From the cell containing the given text, extract its center point as [x, y] coordinate. 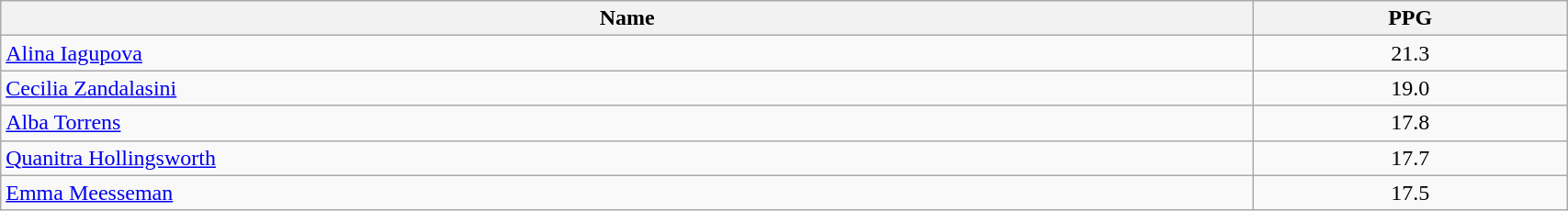
Cecilia Zandalasini [627, 88]
17.5 [1411, 193]
Alba Torrens [627, 123]
21.3 [1411, 53]
Alina Iagupova [627, 53]
Name [627, 18]
17.7 [1411, 158]
Quanitra Hollingsworth [627, 158]
PPG [1411, 18]
17.8 [1411, 123]
Emma Meesseman [627, 193]
19.0 [1411, 88]
